Identify which cell holds the provided text, then report its [X, Y] central coordinate. 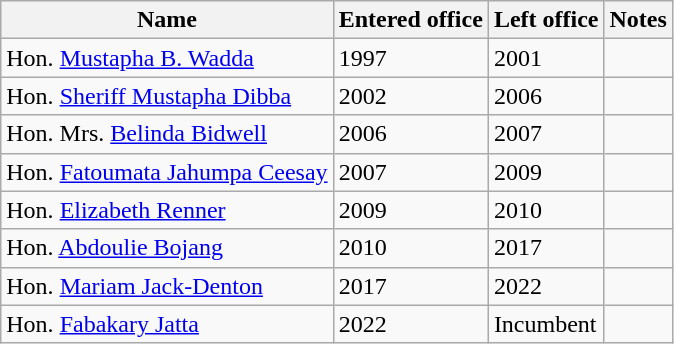
Hon. Abdoulie Bojang [167, 248]
Notes [638, 20]
Incumbent [546, 324]
2001 [546, 58]
Entered office [410, 20]
Hon. Mariam Jack-Denton [167, 286]
Hon. Sheriff Mustapha Dibba [167, 96]
2002 [410, 96]
Name [167, 20]
Hon. Fatoumata Jahumpa Ceesay [167, 172]
Hon. Mustapha B. Wadda [167, 58]
Hon. Mrs. Belinda Bidwell [167, 134]
Hon. Elizabeth Renner [167, 210]
Left office [546, 20]
1997 [410, 58]
Hon. Fabakary Jatta [167, 324]
